Return the (X, Y) coordinate for the center point of the cell that contains the specified text.  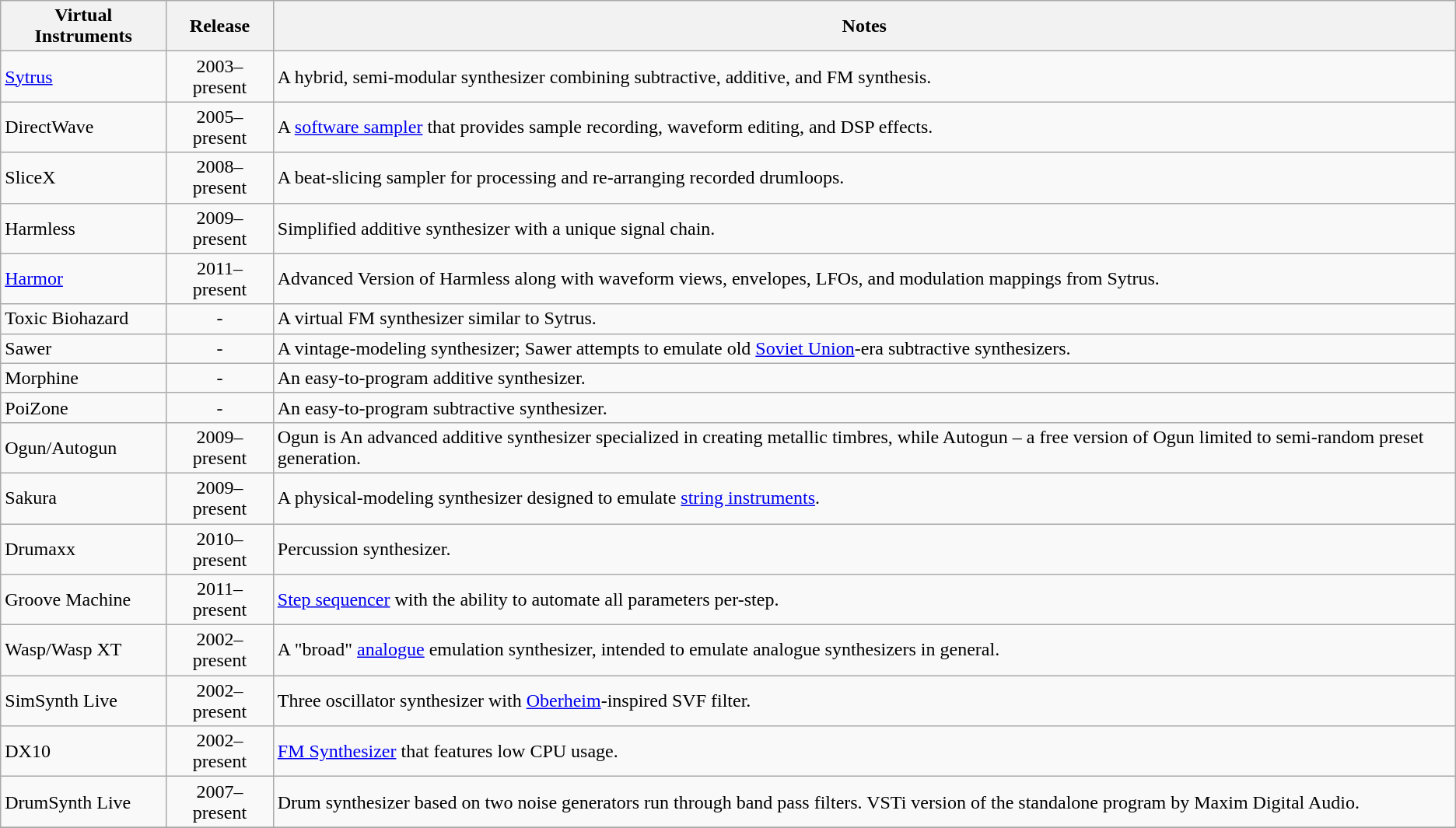
2005–present (220, 128)
A software sampler that provides sample recording, waveform editing, and DSP effects. (864, 128)
Drumaxx (84, 549)
A "broad" analogue emulation synthesizer, intended to emulate analogue synthesizers in general. (864, 650)
2007–present (220, 802)
FM Synthesizer that features low CPU usage. (864, 751)
SimSynth Live (84, 701)
Release (220, 26)
Advanced Version of Harmless along with waveform views, envelopes, LFOs, and modulation mappings from Sytrus. (864, 278)
Virtual Instruments (84, 26)
A hybrid, semi-modular synthesizer combining subtractive, additive, and FM synthesis. (864, 76)
An easy-to-program subtractive synthesizer. (864, 407)
An easy-to-program additive synthesizer. (864, 378)
DX10 (84, 751)
Three oscillator synthesizer with Oberheim-inspired SVF filter. (864, 701)
PoiZone (84, 407)
Morphine (84, 378)
A physical-modeling synthesizer designed to emulate string instruments. (864, 498)
Ogun/Autogun (84, 448)
DrumSynth Live (84, 802)
2003–present (220, 76)
Toxic Biohazard (84, 319)
Notes (864, 26)
Wasp/Wasp XT (84, 650)
2010–present (220, 549)
Sakura (84, 498)
A beat-slicing sampler for processing and re-arranging recorded drumloops. (864, 177)
Percussion synthesizer. (864, 549)
Harmor (84, 278)
2008–present (220, 177)
Harmless (84, 229)
Step sequencer with the ability to automate all parameters per-step. (864, 600)
A virtual FM synthesizer similar to Sytrus. (864, 319)
DirectWave (84, 128)
SliceX (84, 177)
Groove Machine (84, 600)
Sawer (84, 348)
A vintage-modeling synthesizer; Sawer attempts to emulate old Soviet Union-era subtractive synthesizers. (864, 348)
Drum synthesizer based on two noise generators run through band pass filters. VSTi version of the standalone program by Maxim Digital Audio. (864, 802)
Simplified additive synthesizer with a unique signal chain. (864, 229)
Sytrus (84, 76)
